Scan for the cell matching the given text and deliver its [x, y] coordinate at center. 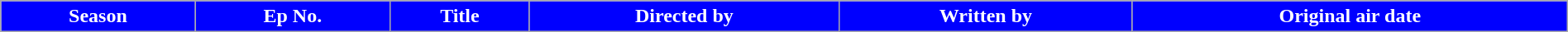
Original air date [1350, 16]
Written by [986, 16]
Ep No. [293, 16]
Season [98, 16]
Directed by [684, 16]
Title [460, 16]
